From the cell containing the given text, extract its center point as [x, y] coordinate. 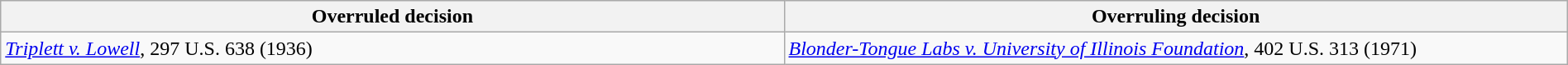
Triplett v. Lowell, 297 U.S. 638 (1936) [392, 48]
Overruling decision [1176, 17]
Blonder-Tongue Labs v. University of Illinois Foundation, 402 U.S. 313 (1971) [1176, 48]
Overruled decision [392, 17]
